For the text-containing cell, return its midpoint in (x, y) coordinate format. 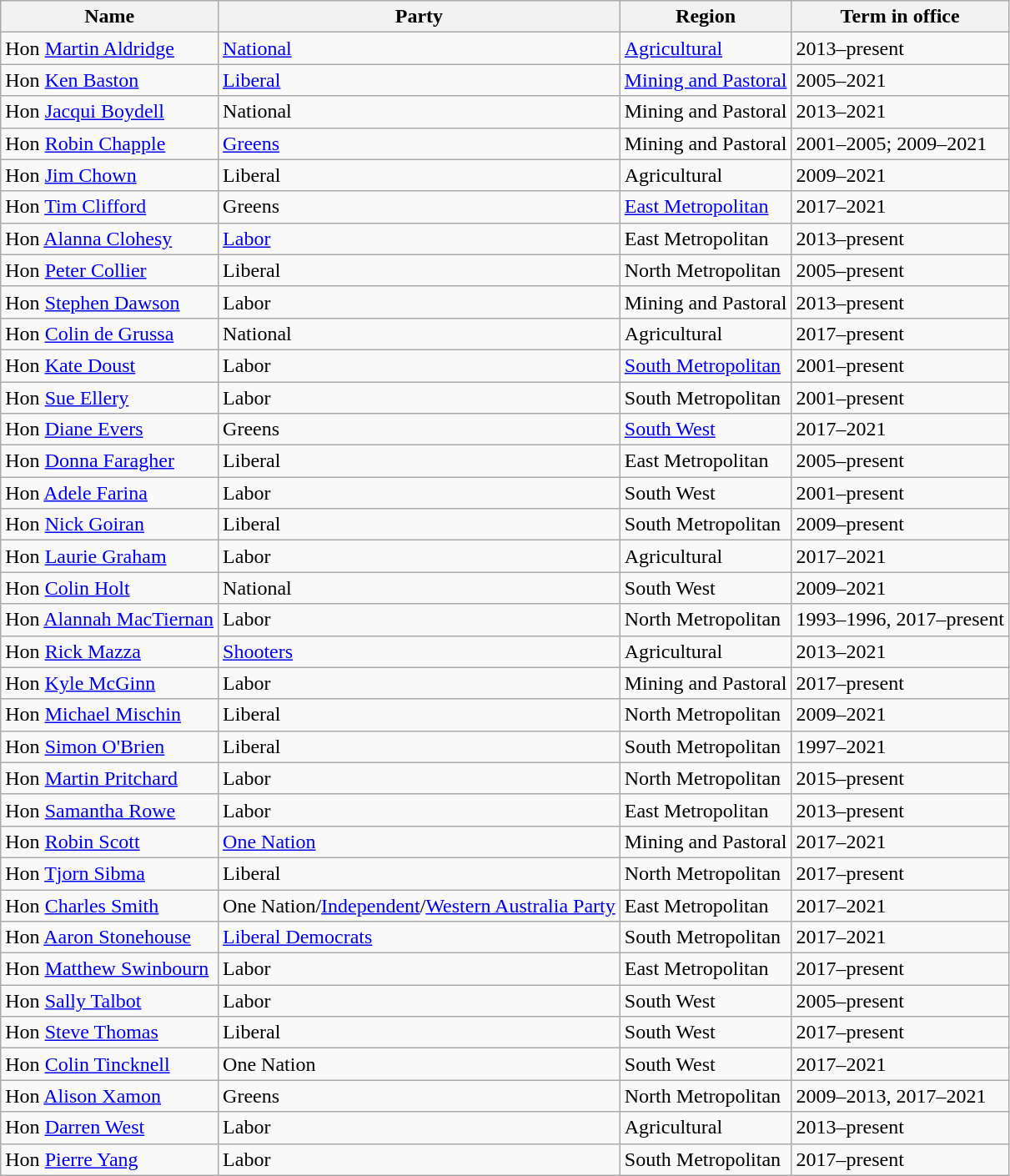
Hon Martin Pritchard (110, 778)
Hon Kyle McGinn (110, 683)
Hon Stephen Dawson (110, 302)
Hon Ken Baston (110, 80)
Hon Colin de Grussa (110, 334)
Hon Kate Doust (110, 365)
Hon Sally Talbot (110, 1001)
Hon Nick Goiran (110, 525)
Hon Samantha Rowe (110, 810)
1993–1996, 2017–present (900, 620)
Hon Aaron Stonehouse (110, 937)
Hon Darren West (110, 1128)
Hon Donna Faragher (110, 461)
Shooters (420, 651)
Hon Alanna Clohesy (110, 239)
Hon Robin Scott (110, 842)
Hon Peter Collier (110, 270)
Hon Martin Aldridge (110, 48)
Hon Tjorn Sibma (110, 873)
Hon Diane Evers (110, 430)
Hon Alannah MacTiernan (110, 620)
2009–present (900, 525)
1997–2021 (900, 746)
Hon Charles Smith (110, 905)
Hon Colin Holt (110, 588)
Hon Laurie Graham (110, 556)
Hon Matthew Swinbourn (110, 969)
Hon Michael Mischin (110, 715)
2015–present (900, 778)
2001–2005; 2009–2021 (900, 143)
Hon Simon O'Brien (110, 746)
One Nation/Independent/Western Australia Party (420, 905)
Name (110, 17)
Hon Rick Mazza (110, 651)
Liberal Democrats (420, 937)
Hon Alison Xamon (110, 1096)
Hon Steve Thomas (110, 1033)
Hon Tim Clifford (110, 207)
Hon Pierre Yang (110, 1159)
Hon Sue Ellery (110, 398)
Hon Jacqui Boydell (110, 112)
2005–2021 (900, 80)
Hon Jim Chown (110, 175)
2009–2013, 2017–2021 (900, 1096)
Region (706, 17)
Party (420, 17)
Hon Colin Tincknell (110, 1064)
Term in office (900, 17)
Hon Adele Farina (110, 493)
Hon Robin Chapple (110, 143)
